Provide the [X, Y] coordinate of the cell's center where the given text is located.  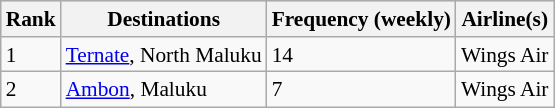
Ternate, North Maluku [164, 55]
Frequency (weekly) [362, 19]
Ambon, Maluku [164, 90]
2 [31, 90]
14 [362, 55]
Destinations [164, 19]
Rank [31, 19]
1 [31, 55]
Airline(s) [505, 19]
7 [362, 90]
